Pinpoint the cell where the given text exists, returning its (X, Y) midpoint coordinate. 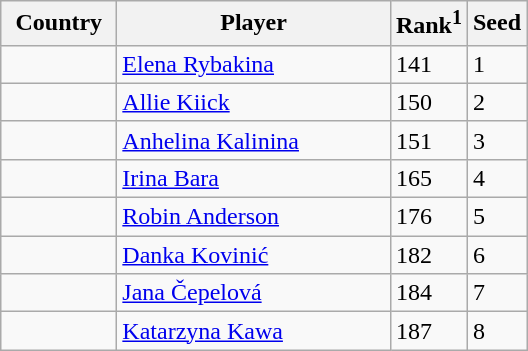
2 (496, 102)
Player (254, 24)
8 (496, 331)
182 (428, 255)
Danka Kovinić (254, 255)
151 (428, 140)
Jana Čepelová (254, 293)
Anhelina Kalinina (254, 140)
3 (496, 140)
4 (496, 178)
1 (496, 64)
141 (428, 64)
Rank1 (428, 24)
150 (428, 102)
Katarzyna Kawa (254, 331)
Irina Bara (254, 178)
Country (59, 24)
176 (428, 217)
184 (428, 293)
Seed (496, 24)
6 (496, 255)
Allie Kiick (254, 102)
165 (428, 178)
Elena Rybakina (254, 64)
Robin Anderson (254, 217)
5 (496, 217)
187 (428, 331)
7 (496, 293)
